Scan for the cell matching the given text and deliver its [x, y] coordinate at center. 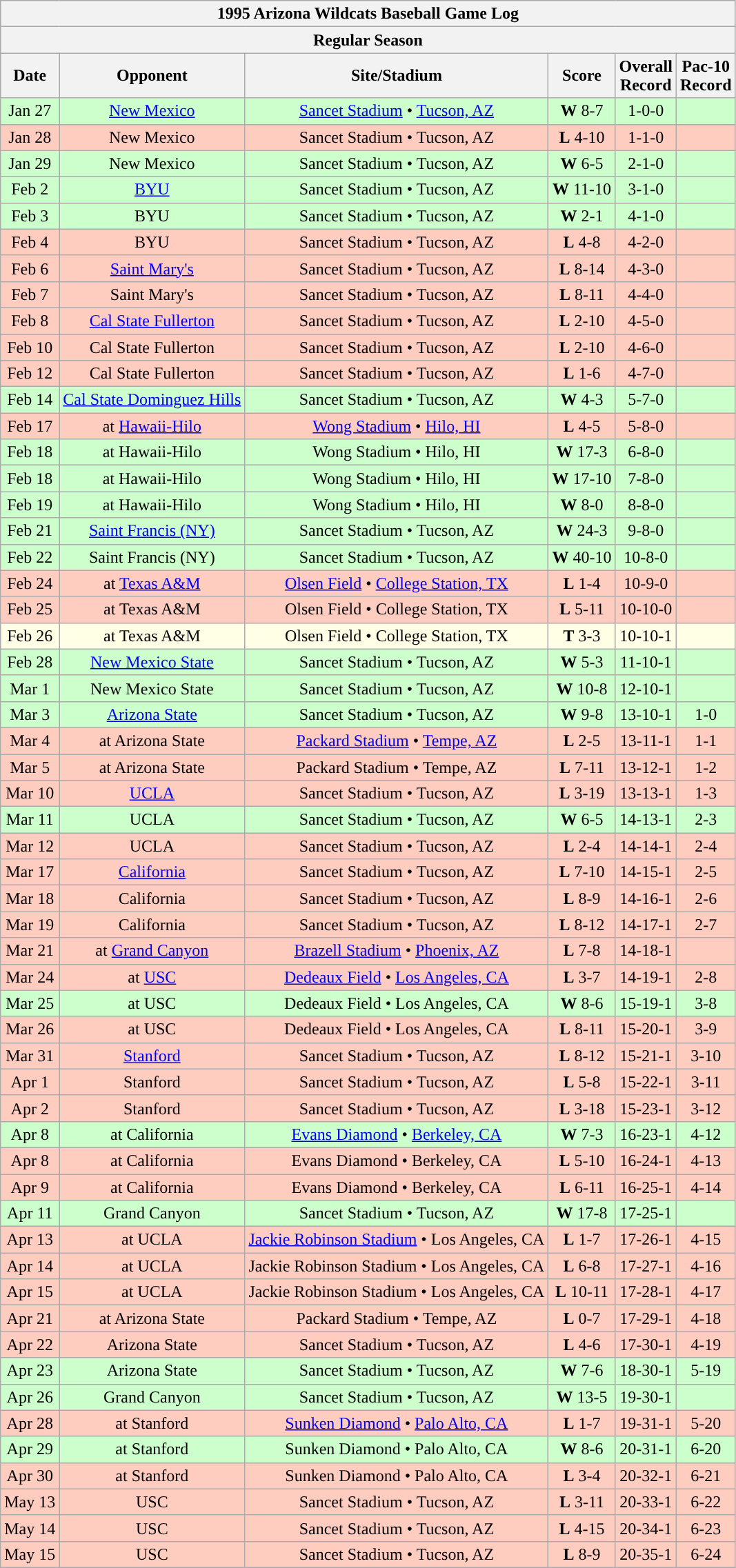
10-8-0 [646, 557]
1-0-0 [646, 111]
Feb 24 [30, 583]
20-34-1 [646, 1528]
Date [30, 76]
W 8-7 [582, 111]
L 1-4 [582, 583]
Feb 19 [30, 505]
3-8 [706, 1003]
W 9-8 [582, 714]
6-24 [706, 1554]
5-20 [706, 1423]
Mar 21 [30, 951]
Mar 18 [30, 898]
Score [582, 76]
Cal State Dominguez Hills [152, 400]
15-19-1 [646, 1003]
2-3 [706, 820]
Mar 26 [30, 1029]
1-1-0 [646, 137]
L 3-18 [582, 1108]
Mar 25 [30, 1003]
L 10-11 [582, 1292]
15-22-1 [646, 1082]
W 17-8 [582, 1214]
L 1-6 [582, 374]
2-6 [706, 898]
3-9 [706, 1029]
6-22 [706, 1502]
L 5-8 [582, 1082]
Feb 12 [30, 374]
at Grand Canyon [152, 951]
W 11-10 [582, 190]
6-20 [706, 1449]
W 24-3 [582, 531]
Mar 10 [30, 794]
4-12 [706, 1134]
Mar 5 [30, 767]
Apr 1 [30, 1082]
L 7-10 [582, 872]
3-12 [706, 1108]
5-8-0 [646, 426]
Apr 2 [30, 1108]
1-2 [706, 767]
Mar 12 [30, 846]
L 3-11 [582, 1502]
4-6-0 [646, 347]
15-21-1 [646, 1056]
L 2-4 [582, 846]
Jan 28 [30, 137]
14-19-1 [646, 977]
L 3-7 [582, 977]
Feb 28 [30, 662]
20-32-1 [646, 1476]
W 7-6 [582, 1371]
6-8-0 [646, 452]
14-13-1 [646, 820]
Feb 10 [30, 347]
17-26-1 [646, 1240]
5-7-0 [646, 400]
L 4-10 [582, 137]
14-15-1 [646, 872]
1-0 [706, 714]
Regular Season [368, 40]
9-8-0 [646, 531]
Apr 29 [30, 1449]
W 8-0 [582, 505]
14-17-1 [646, 925]
15-20-1 [646, 1029]
May 13 [30, 1502]
Feb 6 [30, 268]
13-10-1 [646, 714]
14-18-1 [646, 951]
4-13 [706, 1160]
4-18 [706, 1318]
10-10-0 [646, 610]
13-11-1 [646, 741]
Apr 13 [30, 1240]
W 40-10 [582, 557]
4-2-0 [646, 242]
18-30-1 [646, 1371]
Feb 3 [30, 216]
20-35-1 [646, 1554]
Feb 26 [30, 636]
Apr 14 [30, 1266]
Apr 22 [30, 1345]
OverallRecord [646, 76]
Apr 9 [30, 1187]
4-5-0 [646, 321]
Feb 14 [30, 400]
L 7-11 [582, 767]
4-17 [706, 1292]
Mar 1 [30, 688]
Brazell Stadium • Phoenix, AZ [397, 951]
W 4-3 [582, 400]
12-10-1 [646, 688]
L 3-4 [582, 1476]
W 5-3 [582, 662]
T 3-3 [582, 636]
W 17-10 [582, 479]
Mar 4 [30, 741]
4-15 [706, 1240]
14-16-1 [646, 898]
Mar 24 [30, 977]
Apr 30 [30, 1476]
Feb 7 [30, 294]
Jan 27 [30, 111]
17-25-1 [646, 1214]
3-10 [706, 1056]
Feb 17 [30, 426]
L 5-10 [582, 1160]
16-24-1 [646, 1160]
2-7 [706, 925]
Site/Stadium [397, 76]
6-21 [706, 1476]
W 17-3 [582, 452]
19-30-1 [646, 1397]
1-1 [706, 741]
L 7-8 [582, 951]
Apr 11 [30, 1214]
1-3 [706, 794]
Mar 17 [30, 872]
Apr 21 [30, 1318]
17-28-1 [646, 1292]
4-1-0 [646, 216]
20-33-1 [646, 1502]
11-10-1 [646, 662]
2-5 [706, 872]
L 8-14 [582, 268]
L 4-15 [582, 1528]
14-14-1 [646, 846]
4-16 [706, 1266]
4-3-0 [646, 268]
5-19 [706, 1371]
L 0-7 [582, 1318]
7-8-0 [646, 479]
17-27-1 [646, 1266]
2-8 [706, 977]
Mar 31 [30, 1056]
Feb 25 [30, 610]
Apr 15 [30, 1292]
L 6-8 [582, 1266]
Pac-10Record [706, 76]
2-4 [706, 846]
Feb 2 [30, 190]
17-29-1 [646, 1318]
6-23 [706, 1528]
13-13-1 [646, 794]
10-10-1 [646, 636]
16-25-1 [646, 1187]
20-31-1 [646, 1449]
1995 Arizona Wildcats Baseball Game Log [368, 14]
L 2-5 [582, 741]
4-4-0 [646, 294]
4-7-0 [646, 374]
L 6-11 [582, 1187]
W 7-3 [582, 1134]
L 4-6 [582, 1345]
3-1-0 [646, 190]
19-31-1 [646, 1423]
L 5-11 [582, 610]
May 15 [30, 1554]
13-12-1 [646, 767]
W 13-5 [582, 1397]
3-11 [706, 1082]
W 10-8 [582, 688]
10-9-0 [646, 583]
Feb 22 [30, 557]
Mar 3 [30, 714]
4-19 [706, 1345]
Opponent [152, 76]
8-8-0 [646, 505]
Feb 4 [30, 242]
2-1-0 [646, 163]
Feb 8 [30, 321]
May 14 [30, 1528]
16-23-1 [646, 1134]
W 2-1 [582, 216]
Apr 26 [30, 1397]
Apr 28 [30, 1423]
Mar 11 [30, 820]
L 3-19 [582, 794]
Mar 19 [30, 925]
L 4-5 [582, 426]
Feb 21 [30, 531]
15-23-1 [646, 1108]
L 4-8 [582, 242]
4-14 [706, 1187]
17-30-1 [646, 1345]
Apr 23 [30, 1371]
Jan 29 [30, 163]
